Provide the [x, y] coordinate of the cell's center where the given text is located.  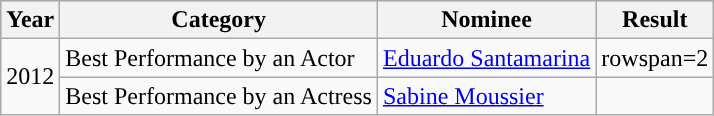
Result [655, 20]
2012 [30, 77]
Nominee [486, 20]
Eduardo Santamarina [486, 58]
Sabine Moussier [486, 96]
rowspan=2 [655, 58]
Category [219, 20]
Best Performance by an Actress [219, 96]
Best Performance by an Actor [219, 58]
Year [30, 20]
